Pinpoint the cell where the given text exists, returning its [x, y] midpoint coordinate. 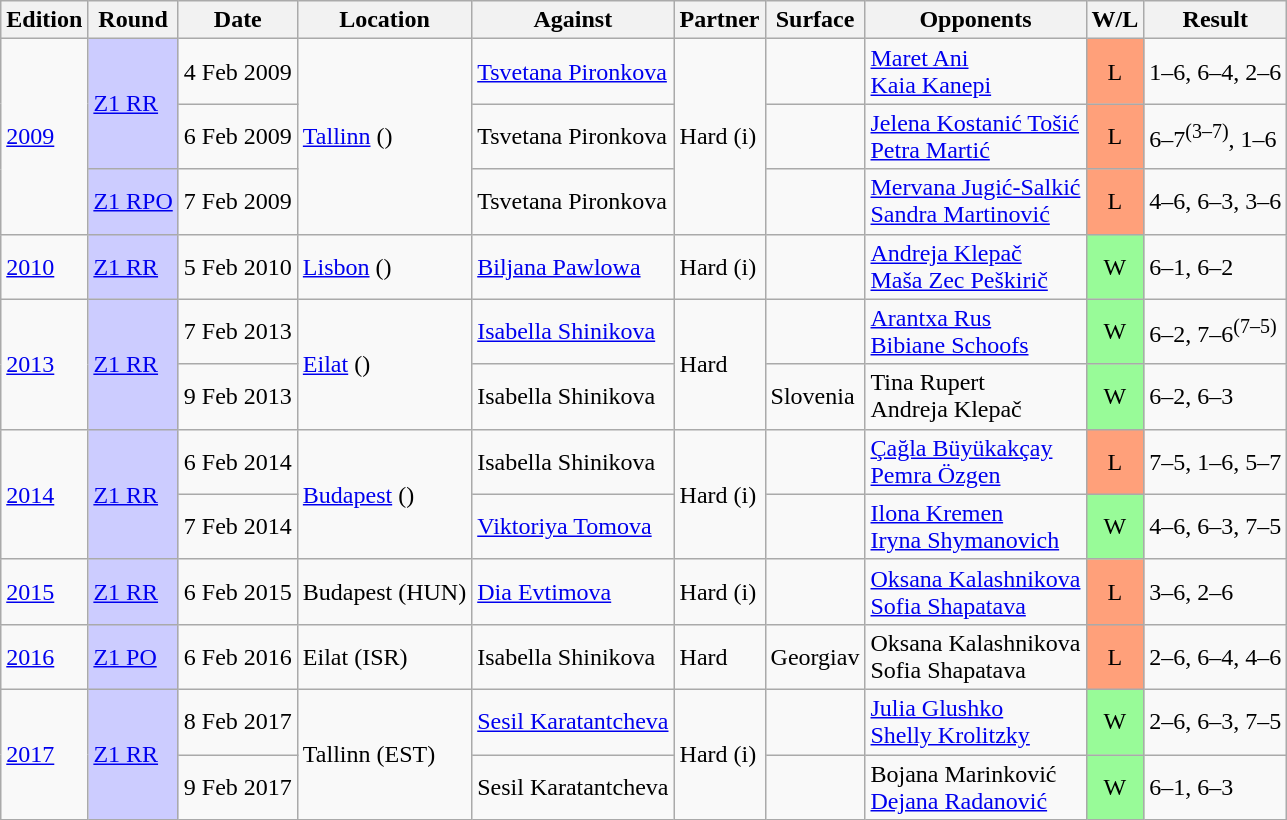
Edition [44, 20]
Dia Evtimova [573, 592]
Z1 RPO [133, 202]
Jelena Kostanić Tošić Petra Martić [976, 136]
Z1 PO [133, 656]
Tallinn (EST) [384, 754]
Julia Glushko Shelly Krolitzky [976, 722]
Eilat () [384, 364]
Bojana Marinković Dejana Radanović [976, 786]
2010 [44, 266]
Mervana Jugić-Salkić Sandra Martinović [976, 202]
Round [133, 20]
6–2, 7–6(7–5) [1216, 332]
Eilat (ISR) [384, 656]
Date [238, 20]
2–6, 6–4, 4–6 [1216, 656]
Location [384, 20]
Arantxa Rus Bibiane Schoofs [976, 332]
7 Feb 2009 [238, 202]
Opponents [976, 20]
6 Feb 2015 [238, 592]
3–6, 2–6 [1216, 592]
7 Feb 2014 [238, 526]
9 Feb 2017 [238, 786]
5 Feb 2010 [238, 266]
6–7(3–7), 1–6 [1216, 136]
2014 [44, 494]
W/L [1115, 20]
Tina Rupert Andreja Klepač [976, 396]
6 Feb 2014 [238, 462]
2009 [44, 136]
Partner [720, 20]
Slovenia [815, 396]
2017 [44, 754]
4 Feb 2009 [238, 72]
2015 [44, 592]
Surface [815, 20]
4–6, 6–3, 3–6 [1216, 202]
Çağla Büyükakçay Pemra Özgen [976, 462]
Budapest (HUN) [384, 592]
Maret Ani Kaia Kanepi [976, 72]
Viktoriya Tomova [573, 526]
6 Feb 2009 [238, 136]
2–6, 6–3, 7–5 [1216, 722]
Budapest () [384, 494]
1–6, 6–4, 2–6 [1216, 72]
Lisbon () [384, 266]
Andreja Klepač Maša Zec Peškirič [976, 266]
2013 [44, 364]
6–1, 6–3 [1216, 786]
9 Feb 2013 [238, 396]
Against [573, 20]
Ilona Kremen Iryna Shymanovich [976, 526]
4–6, 6–3, 7–5 [1216, 526]
7–5, 1–6, 5–7 [1216, 462]
7 Feb 2013 [238, 332]
Result [1216, 20]
8 Feb 2017 [238, 722]
Georgiav [815, 656]
2016 [44, 656]
Biljana Pawlowa [573, 266]
6 Feb 2016 [238, 656]
Tallinn () [384, 136]
6–2, 6–3 [1216, 396]
6–1, 6–2 [1216, 266]
